Identify which cell holds the provided text, then report its (X, Y) central coordinate. 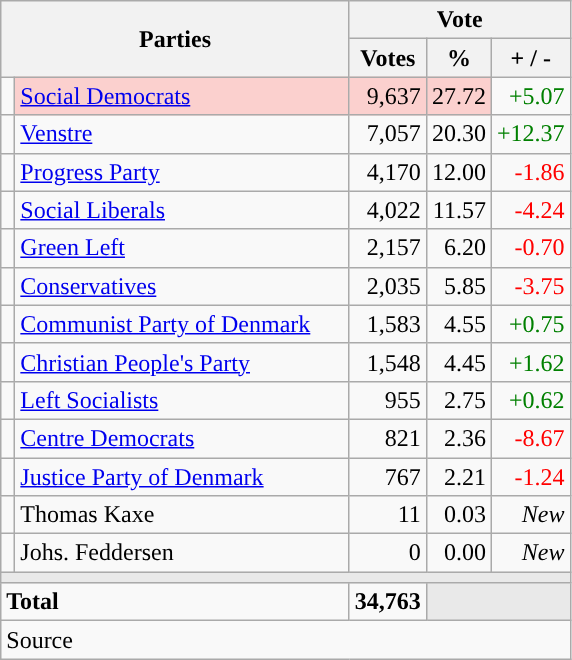
Communist Party of Denmark (182, 324)
Venstre (182, 134)
+12.37 (530, 134)
20.30 (458, 134)
4,022 (388, 210)
7,057 (388, 134)
1,548 (388, 362)
+0.75 (530, 324)
4.55 (458, 324)
1,583 (388, 324)
Vote (460, 20)
4.45 (458, 362)
Progress Party (182, 172)
5.85 (458, 286)
Christian People's Party (182, 362)
11.57 (458, 210)
2,157 (388, 248)
767 (388, 477)
9,637 (388, 96)
Total (176, 602)
Green Left (182, 248)
4,170 (388, 172)
% (458, 58)
Source (286, 640)
821 (388, 438)
+1.62 (530, 362)
-1.24 (530, 477)
Votes (388, 58)
-3.75 (530, 286)
Justice Party of Denmark (182, 477)
Parties (176, 39)
+5.07 (530, 96)
2.75 (458, 400)
34,763 (388, 602)
0 (388, 553)
955 (388, 400)
0.00 (458, 553)
Thomas Kaxe (182, 515)
Social Democrats (182, 96)
2.36 (458, 438)
Left Socialists (182, 400)
Johs. Feddersen (182, 553)
2.21 (458, 477)
2,035 (388, 286)
12.00 (458, 172)
Social Liberals (182, 210)
-1.86 (530, 172)
27.72 (458, 96)
-0.70 (530, 248)
+0.62 (530, 400)
Centre Democrats (182, 438)
Conservatives (182, 286)
+ / - (530, 58)
6.20 (458, 248)
-8.67 (530, 438)
-4.24 (530, 210)
0.03 (458, 515)
11 (388, 515)
